Detect which cell encompasses the target text, then output its (x, y) center coordinate. 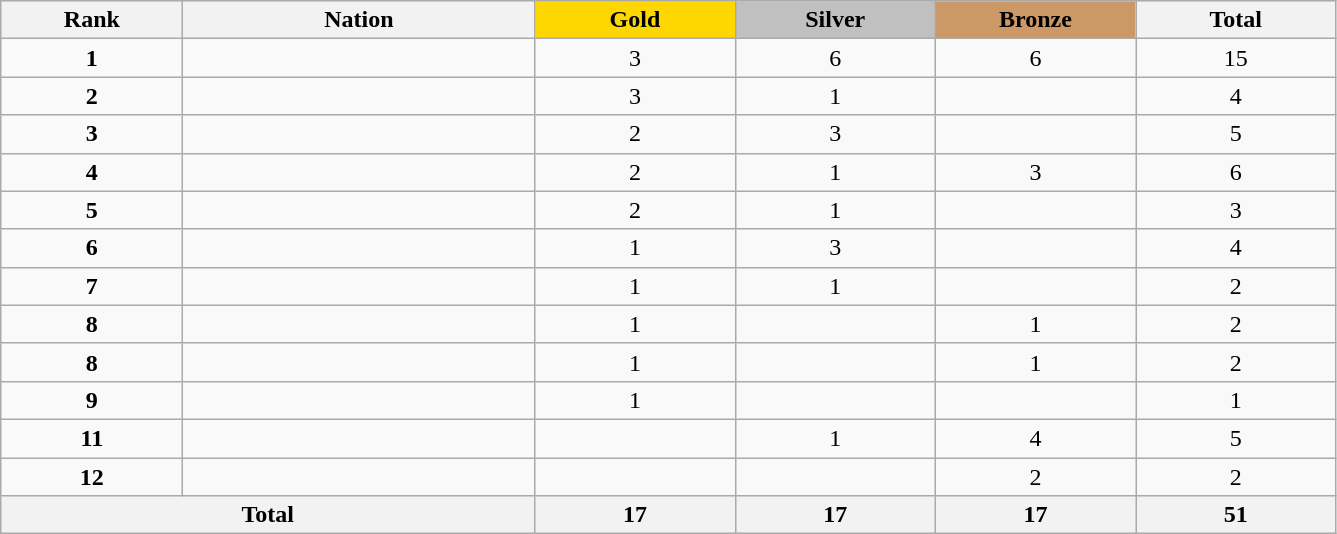
11 (92, 438)
7 (92, 286)
51 (1236, 515)
Gold (635, 20)
Nation (359, 20)
Bronze (1035, 20)
9 (92, 400)
Silver (835, 20)
12 (92, 477)
15 (1236, 58)
Rank (92, 20)
